Determine the [X, Y] coordinate at the center of the cell enclosing the given text.  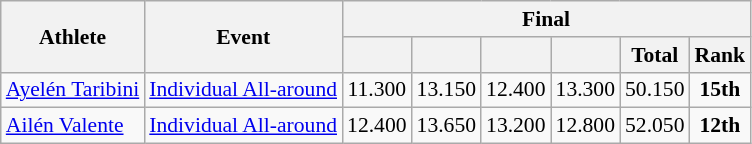
Event [243, 36]
Rank [720, 55]
Athlete [73, 36]
52.050 [654, 126]
12.800 [586, 126]
12th [720, 126]
Final [546, 19]
Ayelén Taribini [73, 90]
13.200 [516, 126]
15th [720, 90]
11.300 [376, 90]
Ailén Valente [73, 126]
13.300 [586, 90]
50.150 [654, 90]
13.150 [446, 90]
13.650 [446, 126]
Total [654, 55]
